From the cell containing the given text, extract its center point as (X, Y) coordinate. 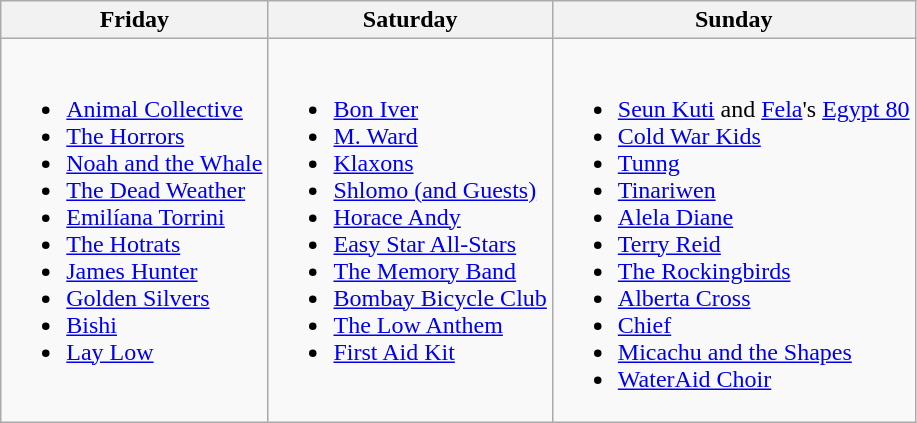
Sunday (734, 20)
Seun Kuti and Fela's Egypt 80Cold War KidsTunngTinariwenAlela DianeTerry ReidThe RockingbirdsAlberta CrossChiefMicachu and the ShapesWaterAid Choir (734, 230)
Animal CollectiveThe HorrorsNoah and the WhaleThe Dead WeatherEmilíana TorriniThe HotratsJames HunterGolden SilversBishiLay Low (134, 230)
Friday (134, 20)
Bon IverM. WardKlaxonsShlomo (and Guests)Horace AndyEasy Star All-StarsThe Memory BandBombay Bicycle ClubThe Low AnthemFirst Aid Kit (410, 230)
Saturday (410, 20)
